Scan for the cell matching the given text and deliver its [x, y] coordinate at center. 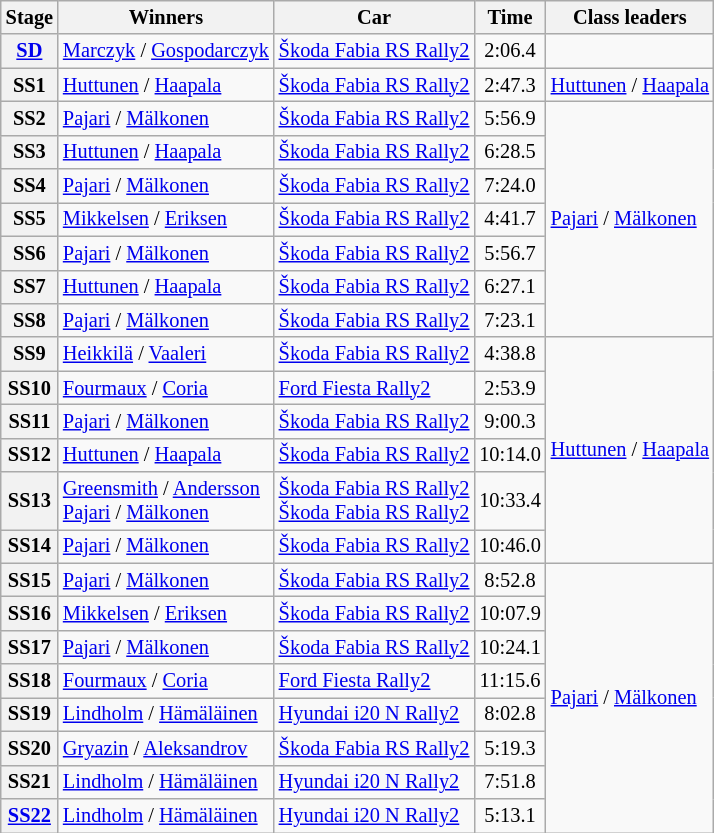
Stage [30, 17]
8:52.8 [510, 580]
Greensmith / AnderssonPajari / Mälkonen [166, 501]
9:00.3 [510, 421]
SS11 [30, 421]
SS13 [30, 501]
7:24.0 [510, 186]
SS14 [30, 546]
Car [374, 17]
SS17 [30, 647]
10:07.9 [510, 613]
Heikkilä / Vaaleri [166, 354]
SS20 [30, 748]
2:06.4 [510, 51]
2:47.3 [510, 85]
10:24.1 [510, 647]
SS9 [30, 354]
SS6 [30, 253]
5:56.9 [510, 118]
Marczyk / Gospodarczyk [166, 51]
SS12 [30, 455]
Škoda Fabia RS Rally2Škoda Fabia RS Rally2 [374, 501]
SS15 [30, 580]
SS8 [30, 320]
2:53.9 [510, 388]
4:41.7 [510, 219]
SD [30, 51]
Gryazin / Aleksandrov [166, 748]
5:19.3 [510, 748]
5:56.7 [510, 253]
SS10 [30, 388]
11:15.6 [510, 681]
Winners [166, 17]
SS3 [30, 152]
SS21 [30, 782]
SS16 [30, 613]
SS18 [30, 681]
6:27.1 [510, 287]
4:38.8 [510, 354]
6:28.5 [510, 152]
10:46.0 [510, 546]
SS19 [30, 714]
5:13.1 [510, 815]
Class leaders [630, 17]
SS1 [30, 85]
10:14.0 [510, 455]
Time [510, 17]
SS22 [30, 815]
SS2 [30, 118]
8:02.8 [510, 714]
10:33.4 [510, 501]
7:51.8 [510, 782]
SS5 [30, 219]
7:23.1 [510, 320]
SS4 [30, 186]
SS7 [30, 287]
